Identify which cell holds the provided text, then report its [X, Y] central coordinate. 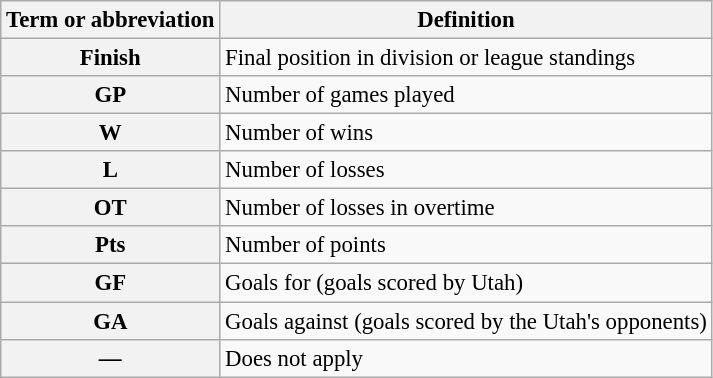
Goals against (goals scored by the Utah's opponents) [466, 321]
GP [110, 95]
Number of points [466, 245]
Goals for (goals scored by Utah) [466, 283]
Number of losses in overtime [466, 208]
Final position in division or league standings [466, 58]
Number of losses [466, 170]
GA [110, 321]
Number of wins [466, 133]
— [110, 358]
GF [110, 283]
Number of games played [466, 95]
OT [110, 208]
W [110, 133]
Definition [466, 20]
L [110, 170]
Does not apply [466, 358]
Term or abbreviation [110, 20]
Finish [110, 58]
Pts [110, 245]
